Determine the (X, Y) coordinate at the center of the cell enclosing the given text.  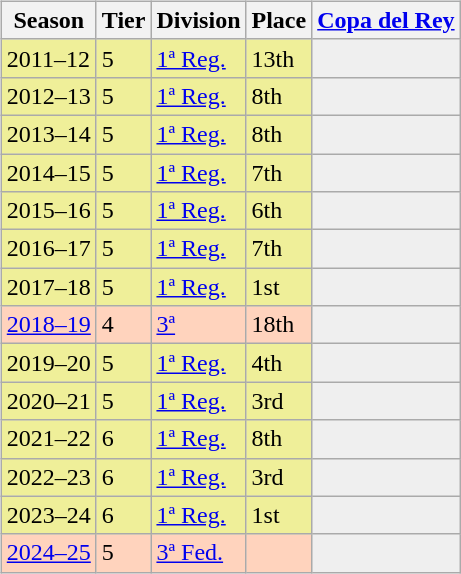
18th (279, 325)
2013–14 (48, 134)
6th (279, 211)
2021–22 (48, 439)
4 (124, 325)
2024–25 (48, 553)
3ª Fed. (198, 553)
2012–13 (48, 96)
2011–12 (48, 58)
Division (198, 20)
3ª (198, 325)
2023–24 (48, 515)
2016–17 (48, 249)
Season (48, 20)
2017–18 (48, 287)
2019–20 (48, 363)
13th (279, 58)
Tier (124, 20)
2022–23 (48, 477)
2015–16 (48, 211)
2014–15 (48, 173)
2020–21 (48, 401)
2018–19 (48, 325)
4th (279, 363)
Place (279, 20)
Copa del Rey (386, 20)
